For the text-containing cell, return its midpoint in [x, y] coordinate format. 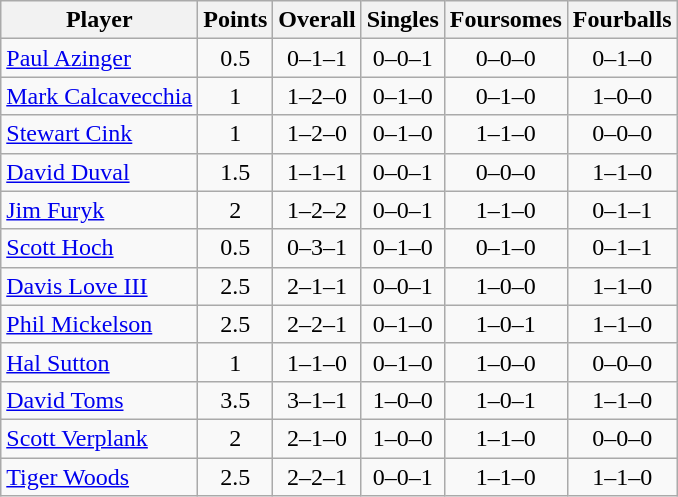
Player [100, 20]
Stewart Cink [100, 134]
Points [236, 20]
Jim Furyk [100, 210]
Scott Verplank [100, 438]
Tiger Woods [100, 477]
3.5 [236, 400]
0–3–1 [317, 248]
Paul Azinger [100, 58]
Hal Sutton [100, 362]
Foursomes [506, 20]
Fourballs [622, 20]
Singles [402, 20]
2–1–0 [317, 438]
2–1–1 [317, 286]
David Duval [100, 172]
Scott Hoch [100, 248]
Phil Mickelson [100, 324]
1–1–1 [317, 172]
Davis Love III [100, 286]
1–2–2 [317, 210]
Overall [317, 20]
3–1–1 [317, 400]
Mark Calcavecchia [100, 96]
1.5 [236, 172]
David Toms [100, 400]
